Determine the (x, y) coordinate at the center of the cell enclosing the given text.  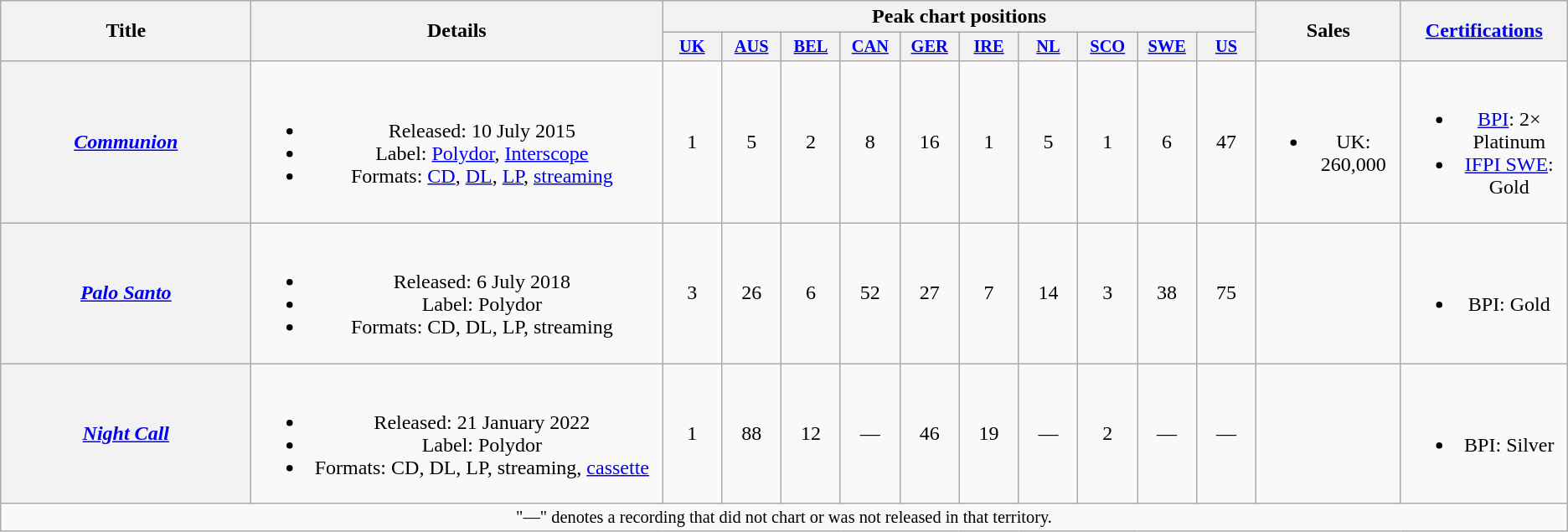
BPI: Gold (1484, 293)
38 (1168, 293)
Released: 10 July 2015Label: Polydor, InterscopeFormats: CD, DL, LP, streaming (457, 142)
BEL (811, 47)
46 (930, 434)
88 (752, 434)
SCO (1107, 47)
CAN (869, 47)
26 (752, 293)
US (1226, 47)
Details (457, 31)
IRE (988, 47)
NL (1049, 47)
UK: 260,000 (1328, 142)
BPI: 2× PlatinumIFPI SWE: Gold (1484, 142)
47 (1226, 142)
Communion (126, 142)
Peak chart positions (960, 17)
"—" denotes a recording that did not chart or was not released in that territory. (784, 518)
52 (869, 293)
BPI: Silver (1484, 434)
Released: 6 July 2018Label: PolydorFormats: CD, DL, LP, streaming (457, 293)
19 (988, 434)
UK (692, 47)
AUS (752, 47)
8 (869, 142)
14 (1049, 293)
Palo Santo (126, 293)
Sales (1328, 31)
75 (1226, 293)
16 (930, 142)
Released: 21 January 2022Label: PolydorFormats: CD, DL, LP, streaming, cassette (457, 434)
SWE (1168, 47)
27 (930, 293)
Night Call (126, 434)
Certifications (1484, 31)
Title (126, 31)
7 (988, 293)
12 (811, 434)
GER (930, 47)
